Capture the cell that displays the provided text and extract its (X, Y) central coordinate. 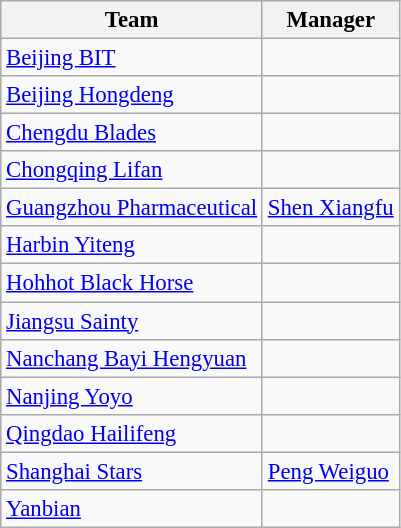
Hohhot Black Horse (132, 283)
Shanghai Stars (132, 471)
Manager (330, 20)
Guangzhou Pharmaceutical (132, 208)
Chengdu Blades (132, 133)
Beijing Hongdeng (132, 95)
Qingdao Hailifeng (132, 433)
Yanbian (132, 509)
Harbin Yiteng (132, 245)
Peng Weiguo (330, 471)
Beijing BIT (132, 58)
Nanchang Bayi Hengyuan (132, 358)
Chongqing Lifan (132, 170)
Nanjing Yoyo (132, 396)
Jiangsu Sainty (132, 321)
Team (132, 20)
Shen Xiangfu (330, 208)
